Find where the given text appears and provide that cell's center as [x, y] coordinate. 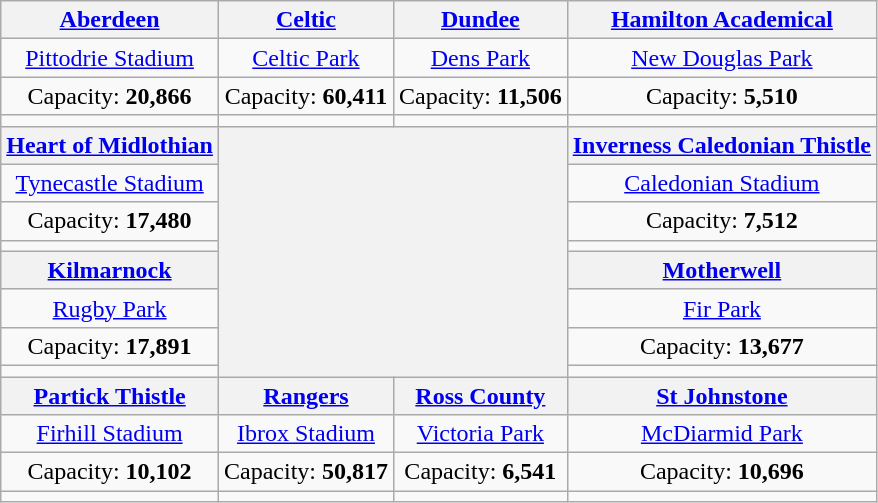
Capacity: 7,512 [722, 221]
Capacity: 13,677 [722, 346]
Partick Thistle [110, 395]
Celtic [306, 20]
Dundee [480, 20]
Tynecastle Stadium [110, 183]
Capacity: 10,696 [722, 472]
Capacity: 20,866 [110, 96]
Motherwell [722, 270]
Kilmarnock [110, 270]
Capacity: 60,411 [306, 96]
St Johnstone [722, 395]
Dens Park [480, 58]
Capacity: 6,541 [480, 472]
Capacity: 11,506 [480, 96]
Firhill Stadium [110, 434]
Fir Park [722, 308]
Capacity: 50,817 [306, 472]
Ross County [480, 395]
Inverness Caledonian Thistle [722, 145]
Aberdeen [110, 20]
Capacity: 17,480 [110, 221]
Rangers [306, 395]
Celtic Park [306, 58]
Victoria Park [480, 434]
Capacity: 17,891 [110, 346]
Caledonian Stadium [722, 183]
Rugby Park [110, 308]
Hamilton Academical [722, 20]
Pittodrie Stadium [110, 58]
New Douglas Park [722, 58]
McDiarmid Park [722, 434]
Heart of Midlothian [110, 145]
Capacity: 5,510 [722, 96]
Capacity: 10,102 [110, 472]
Ibrox Stadium [306, 434]
